Search for the cell housing the specified text and yield its (X, Y) center coordinate. 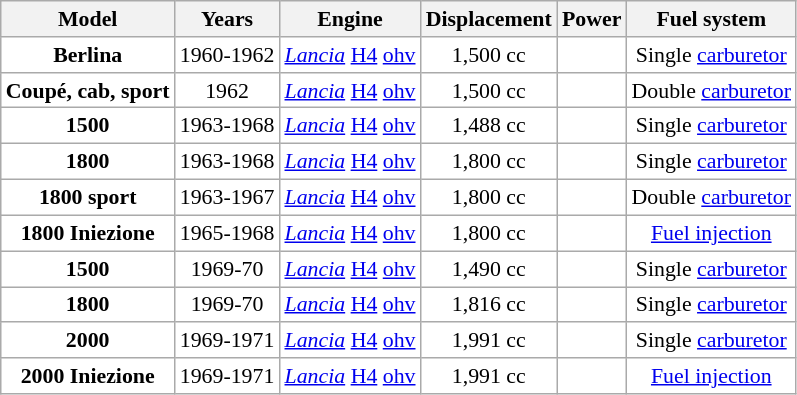
1,816 cc (489, 304)
Power (592, 18)
1800 sport (88, 197)
1963-1967 (228, 197)
1965-1968 (228, 233)
Berlina (88, 54)
Model (88, 18)
Engine (350, 18)
1,488 cc (489, 125)
2000 (88, 340)
Coupé, cab, sport (88, 90)
Displacement (489, 18)
2000 Iniezione (88, 375)
Fuel system (711, 18)
Years (228, 18)
1,490 cc (489, 268)
1960-1962 (228, 54)
1800 Iniezione (88, 233)
1962 (228, 90)
